Output the [X, Y] coordinate of the center of the cell containing the given text.  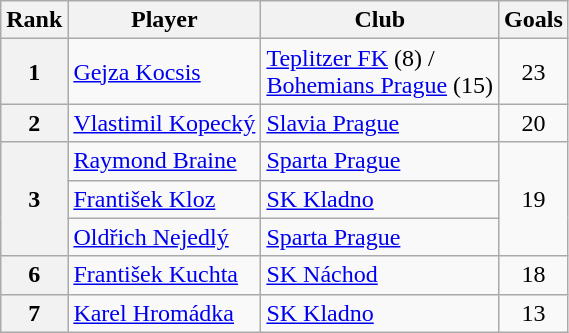
Rank [34, 20]
Player [164, 20]
23 [534, 72]
František Kuchta [164, 275]
20 [534, 123]
SK Náchod [380, 275]
Raymond Braine [164, 161]
6 [34, 275]
František Kloz [164, 199]
Teplitzer FK (8) /Bohemians Prague (15) [380, 72]
3 [34, 199]
Vlastimil Kopecký [164, 123]
1 [34, 72]
13 [534, 313]
Karel Hromádka [164, 313]
Gejza Kocsis [164, 72]
18 [534, 275]
Club [380, 20]
Oldřich Nejedlý [164, 237]
7 [34, 313]
Slavia Prague [380, 123]
19 [534, 199]
Goals [534, 20]
2 [34, 123]
